From the cell containing the given text, extract its center point as (x, y) coordinate. 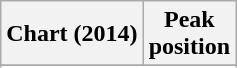
Peakposition (189, 34)
Chart (2014) (72, 34)
